Extract the (x, y) coordinate from the center of the cell holding the provided text.  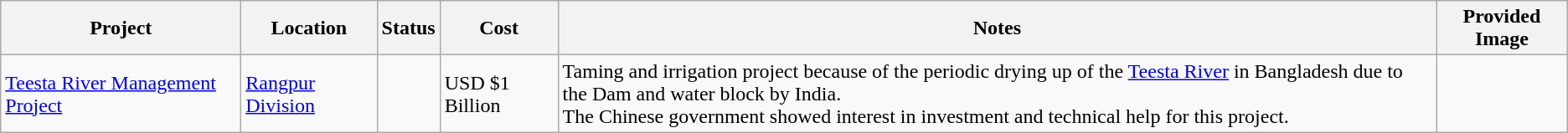
Location (309, 28)
Provided Image (1503, 28)
Status (409, 28)
Notes (997, 28)
Rangpur Division (309, 94)
USD $1 Billion (499, 94)
Teesta River Management Project (121, 94)
Project (121, 28)
Cost (499, 28)
